Output the (x, y) coordinate of the center of the cell containing the given text.  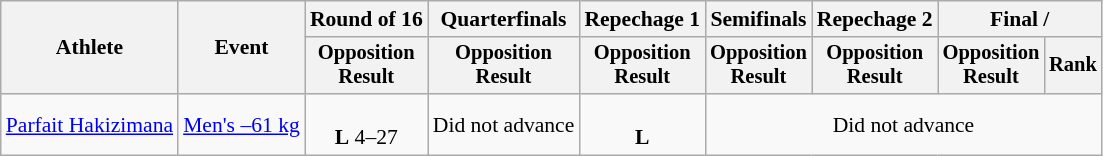
Rank (1073, 66)
Repechage 2 (875, 19)
L (642, 124)
Event (242, 48)
L 4–27 (366, 124)
Men's –61 kg (242, 124)
Round of 16 (366, 19)
Repechage 1 (642, 19)
Semifinals (758, 19)
Quarterfinals (504, 19)
Athlete (90, 48)
Parfait Hakizimana (90, 124)
Final / (1020, 19)
